Provide the (x, y) coordinate of the cell's center where the given text is located.  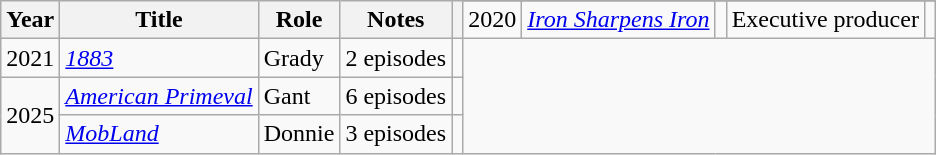
Gant (299, 96)
Year (30, 20)
3 episodes (396, 134)
Donnie (299, 134)
2020 (492, 20)
2025 (30, 115)
MobLand (159, 134)
Grady (299, 58)
Role (299, 20)
Title (159, 20)
Iron Sharpens Iron (618, 20)
Executive producer (825, 20)
American Primeval (159, 96)
Notes (396, 20)
2021 (30, 58)
6 episodes (396, 96)
1883 (159, 58)
2 episodes (396, 58)
